Pinpoint the cell where the given text exists, returning its [X, Y] midpoint coordinate. 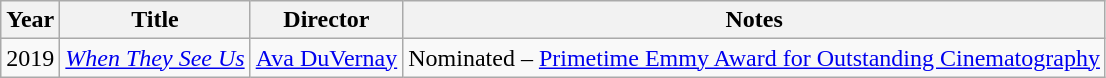
Title [155, 20]
Ava DuVernay [326, 58]
2019 [30, 58]
Notes [754, 20]
Director [326, 20]
Nominated – Primetime Emmy Award for Outstanding Cinematography [754, 58]
When They See Us [155, 58]
Year [30, 20]
